Return the [X, Y] coordinate for the center point of the cell that contains the specified text.  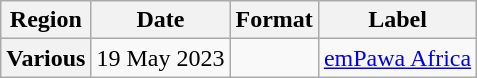
Various [46, 58]
Label [397, 20]
emPawa Africa [397, 58]
Format [274, 20]
Region [46, 20]
19 May 2023 [160, 58]
Date [160, 20]
